From the cell containing the given text, extract its center point as [x, y] coordinate. 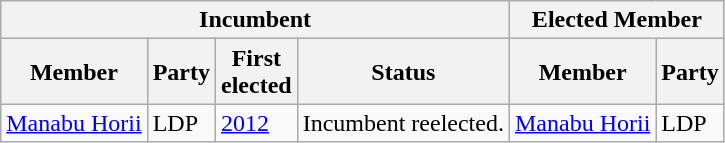
Elected Member [616, 20]
Status [403, 72]
2012 [256, 123]
Incumbent [256, 20]
Incumbent reelected. [403, 123]
Firstelected [256, 72]
